Provide the (X, Y) coordinate of the cell's center where the given text is located.  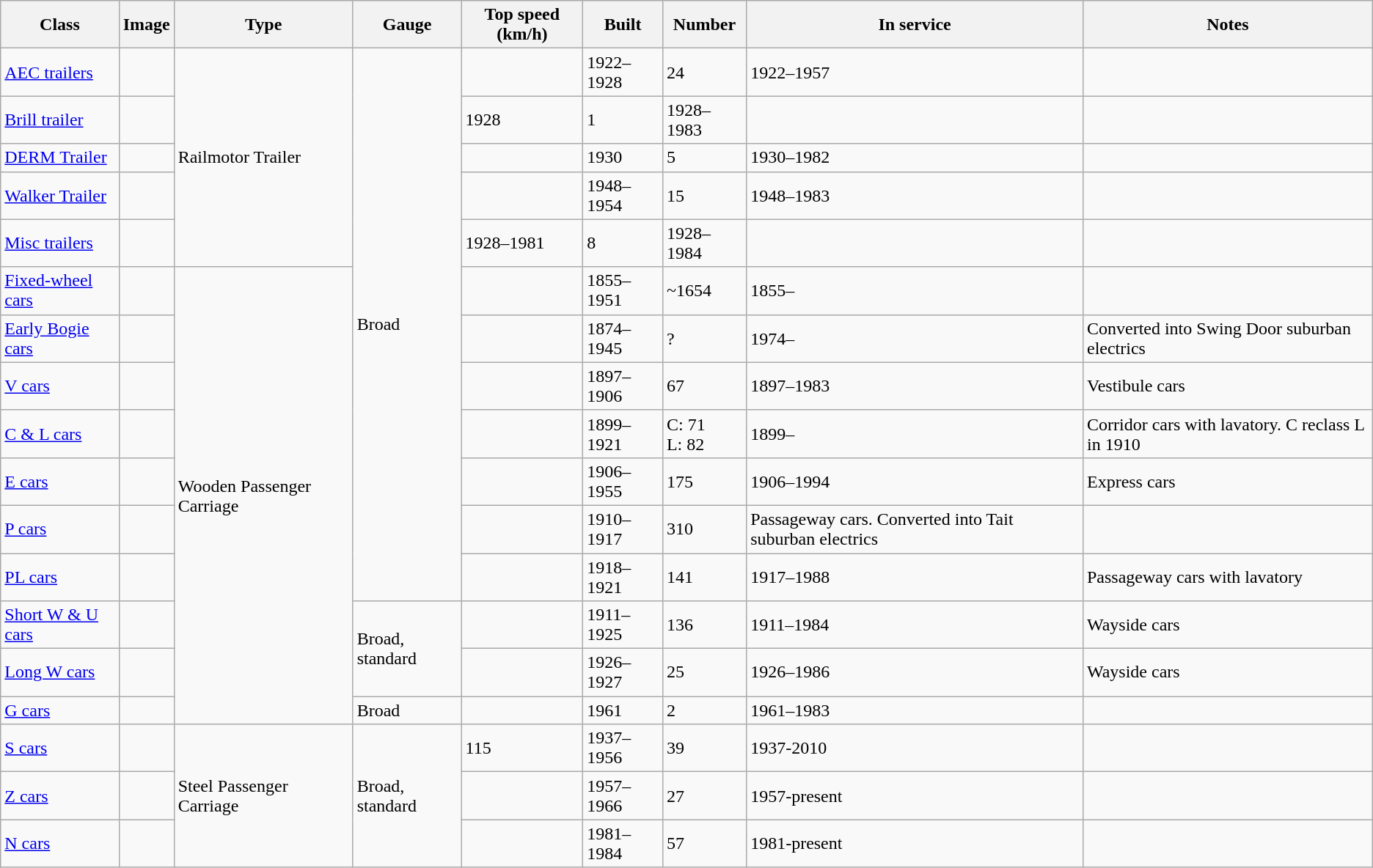
1922–1957 (915, 72)
141 (704, 576)
Early Bogie cars (60, 339)
1911–1925 (623, 625)
Notes (1228, 25)
1922–1928 (623, 72)
N cars (60, 843)
1961 (623, 710)
C: 71L: 82 (704, 434)
1 (623, 120)
Long W cars (60, 673)
24 (704, 72)
1937-2010 (915, 748)
115 (522, 748)
In service (915, 25)
Built (623, 25)
V cars (60, 386)
~1654 (704, 290)
1948–1954 (623, 195)
Type (263, 25)
1928–1983 (704, 120)
1961–1983 (915, 710)
1926–1986 (915, 673)
Railmotor Trailer (263, 158)
39 (704, 748)
5 (704, 158)
1928–1984 (704, 243)
1917–1988 (915, 576)
DERM Trailer (60, 158)
Wooden Passenger Carriage (263, 496)
P cars (60, 529)
Gauge (407, 25)
S cars (60, 748)
1906–1955 (623, 481)
Express cars (1228, 481)
Short W & U cars (60, 625)
1981–1984 (623, 843)
1899– (915, 434)
27 (704, 796)
1897–1906 (623, 386)
1957–1966 (623, 796)
? (704, 339)
1906–1994 (915, 481)
G cars (60, 710)
175 (704, 481)
Top speed (km/h) (522, 25)
1981-present (915, 843)
1926–1927 (623, 673)
Brill trailer (60, 120)
1897–1983 (915, 386)
1910–1917 (623, 529)
Image (147, 25)
Vestibule cars (1228, 386)
C & L cars (60, 434)
Z cars (60, 796)
1928–1981 (522, 243)
25 (704, 673)
Passageway cars. Converted into Tait suburban electrics (915, 529)
Steel Passenger Carriage (263, 796)
Corridor cars with lavatory. C reclass L in 1910 (1228, 434)
1928 (522, 120)
Fixed-wheel cars (60, 290)
E cars (60, 481)
1930 (623, 158)
2 (704, 710)
1855–1951 (623, 290)
1874–1945 (623, 339)
Walker Trailer (60, 195)
1957-present (915, 796)
67 (704, 386)
1918–1921 (623, 576)
1855– (915, 290)
1930–1982 (915, 158)
1899–1921 (623, 434)
1948–1983 (915, 195)
1911–1984 (915, 625)
1937–1956 (623, 748)
Number (704, 25)
1974– (915, 339)
Class (60, 25)
AEC trailers (60, 72)
57 (704, 843)
Converted into Swing Door suburban electrics (1228, 339)
Misc trailers (60, 243)
310 (704, 529)
15 (704, 195)
Passageway cars with lavatory (1228, 576)
136 (704, 625)
PL cars (60, 576)
8 (623, 243)
